Return (X, Y) of the center of cell containing provided text 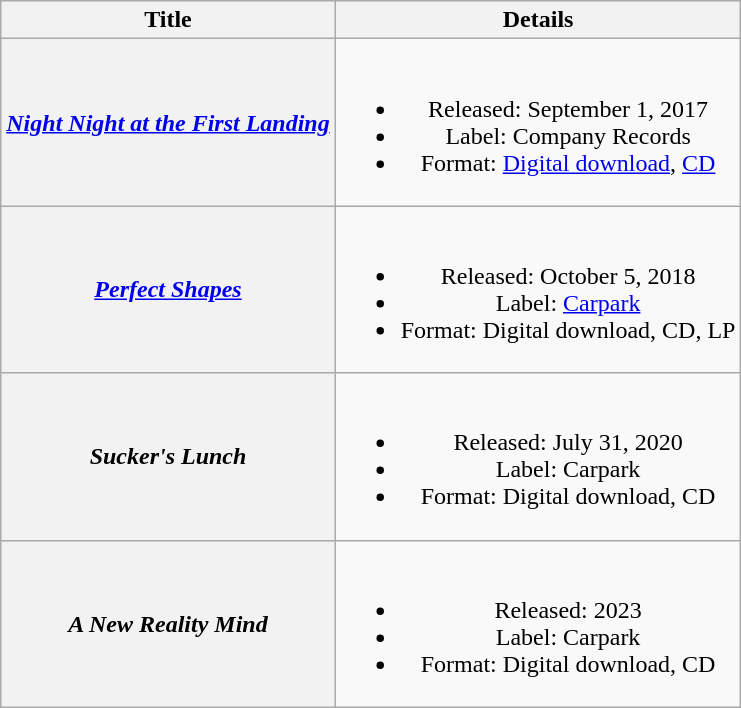
Sucker's Lunch (168, 456)
Perfect Shapes (168, 290)
Released: 2023Label: CarparkFormat: Digital download, CD (538, 624)
A New Reality Mind (168, 624)
Released: October 5, 2018Label: CarparkFormat: Digital download, CD, LP (538, 290)
Title (168, 20)
Released: July 31, 2020Label: CarparkFormat: Digital download, CD (538, 456)
Released: September 1, 2017Label: Company RecordsFormat: Digital download, CD (538, 122)
Night Night at the First Landing (168, 122)
Details (538, 20)
